Find where the given text appears and provide that cell's center as (x, y) coordinate. 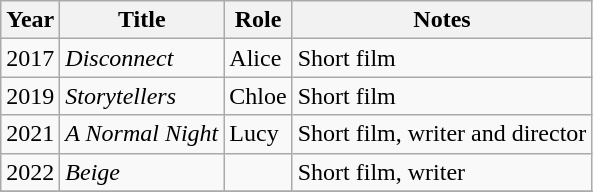
2021 (30, 134)
Notes (442, 20)
Short film, writer and director (442, 134)
Alice (258, 58)
A Normal Night (142, 134)
Chloe (258, 96)
Year (30, 20)
Disconnect (142, 58)
Short film, writer (442, 172)
2022 (30, 172)
Title (142, 20)
2017 (30, 58)
Storytellers (142, 96)
2019 (30, 96)
Lucy (258, 134)
Role (258, 20)
Beige (142, 172)
